Capture the cell that displays the provided text and extract its [X, Y] central coordinate. 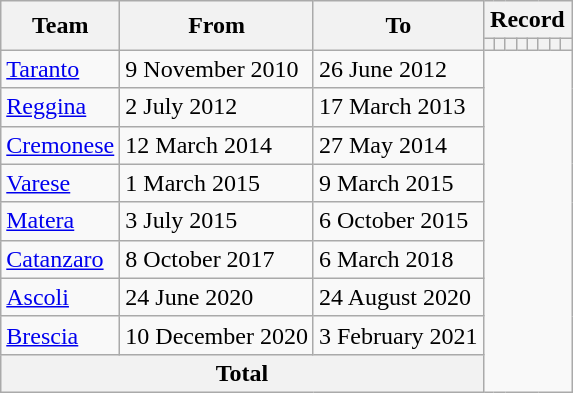
Matera [60, 221]
6 March 2018 [398, 259]
26 June 2012 [398, 69]
From [217, 26]
24 August 2020 [398, 297]
Reggina [60, 107]
To [398, 26]
9 November 2010 [217, 69]
3 July 2015 [217, 221]
3 February 2021 [398, 335]
6 October 2015 [398, 221]
24 June 2020 [217, 297]
Taranto [60, 69]
1 March 2015 [217, 183]
10 December 2020 [217, 335]
8 October 2017 [217, 259]
27 May 2014 [398, 145]
2 July 2012 [217, 107]
Cremonese [60, 145]
17 March 2013 [398, 107]
9 March 2015 [398, 183]
Record [527, 20]
Ascoli [60, 297]
Varese [60, 183]
12 March 2014 [217, 145]
Total [242, 373]
Team [60, 26]
Catanzaro [60, 259]
Brescia [60, 335]
